Provide the (X, Y) coordinate of the cell's center where the given text is located.  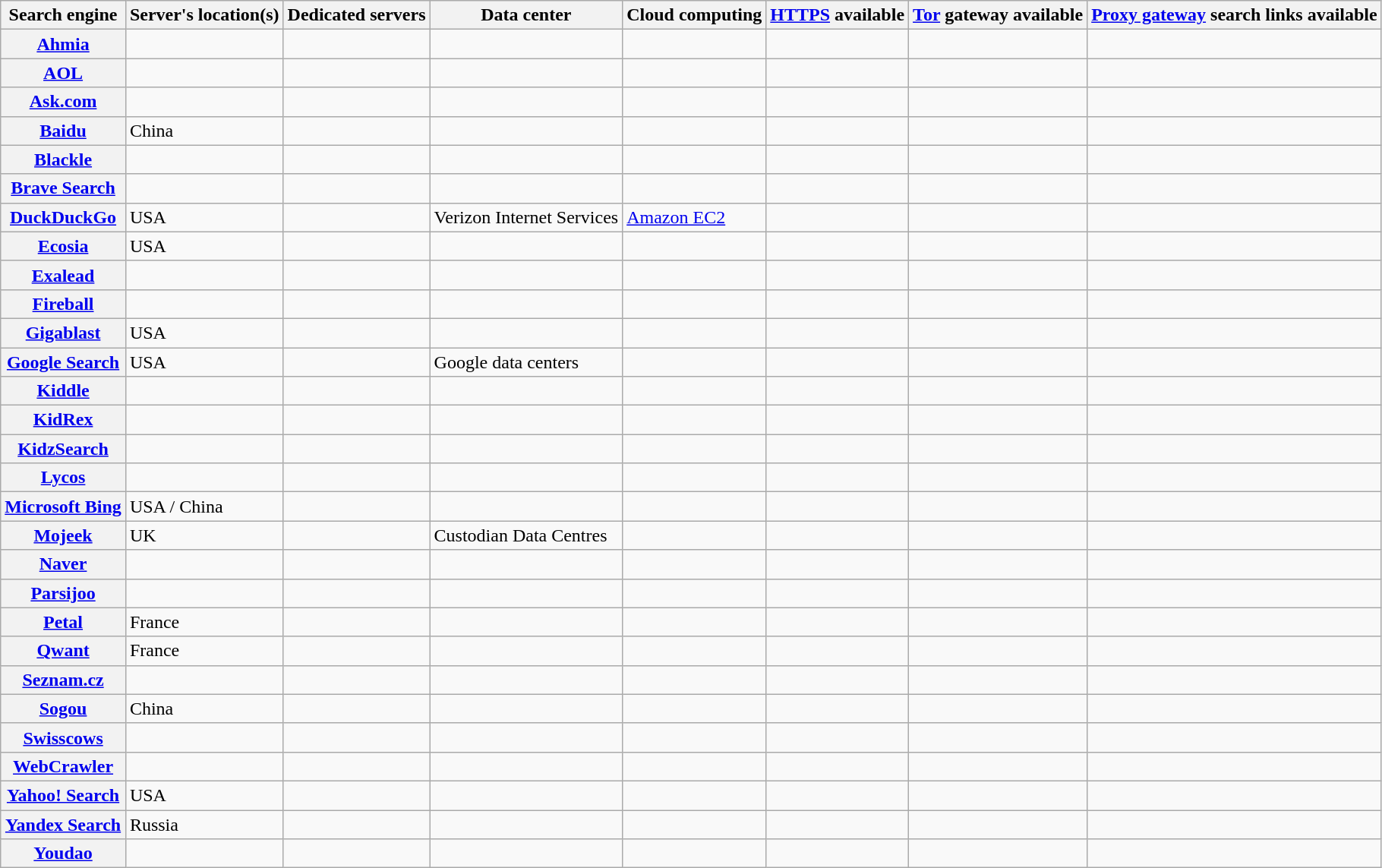
KidzSearch (64, 449)
UK (204, 535)
Swisscows (64, 737)
Parsijoo (64, 593)
Google Search (64, 362)
Kiddle (64, 391)
Fireball (64, 304)
Dedicated servers (357, 15)
Youdao (64, 854)
Ahmia (64, 44)
AOL (64, 73)
Verizon Internet Services (526, 217)
Blackle (64, 159)
Amazon EC2 (694, 217)
USA / China (204, 507)
Seznam.cz (64, 680)
Custodian Data Centres (526, 535)
Brave Search (64, 188)
Data center (526, 15)
Lycos (64, 478)
Exalead (64, 275)
Gigablast (64, 333)
Cloud computing (694, 15)
DuckDuckGo (64, 217)
Russia (204, 824)
Sogou (64, 709)
Yandex Search (64, 824)
Microsoft Bing (64, 507)
Server's location(s) (204, 15)
Ask.com (64, 102)
Google data centers (526, 362)
Baidu (64, 131)
Ecosia (64, 246)
WebCrawler (64, 766)
Tor gateway available (998, 15)
KidRex (64, 420)
HTTPS available (838, 15)
Naver (64, 564)
Mojeek (64, 535)
Qwant (64, 651)
Petal (64, 622)
Proxy gateway search links available (1235, 15)
Search engine (64, 15)
Yahoo! Search (64, 795)
